Detect which cell encompasses the target text, then output its (X, Y) center coordinate. 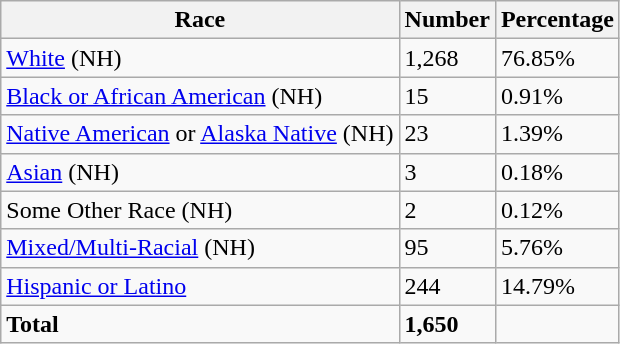
Total (200, 324)
2 (447, 210)
1,268 (447, 58)
Number (447, 20)
5.76% (557, 248)
23 (447, 134)
0.18% (557, 172)
Native American or Alaska Native (NH) (200, 134)
1,650 (447, 324)
3 (447, 172)
Some Other Race (NH) (200, 210)
1.39% (557, 134)
Black or African American (NH) (200, 96)
Hispanic or Latino (200, 286)
76.85% (557, 58)
Mixed/Multi-Racial (NH) (200, 248)
95 (447, 248)
Race (200, 20)
14.79% (557, 286)
15 (447, 96)
Asian (NH) (200, 172)
0.91% (557, 96)
244 (447, 286)
White (NH) (200, 58)
Percentage (557, 20)
0.12% (557, 210)
